Extract the (x, y) coordinate from the center of the cell holding the provided text.  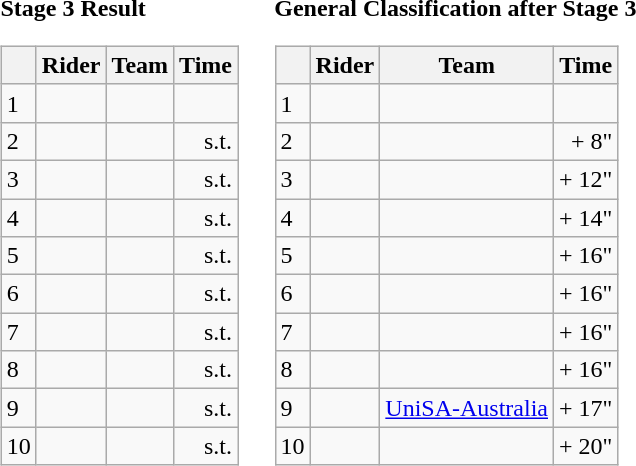
+ 20" (586, 446)
+ 8" (586, 141)
+ 12" (586, 179)
+ 17" (586, 408)
+ 14" (586, 217)
UniSA-Australia (467, 408)
